Detect which cell encompasses the target text, then output its [X, Y] center coordinate. 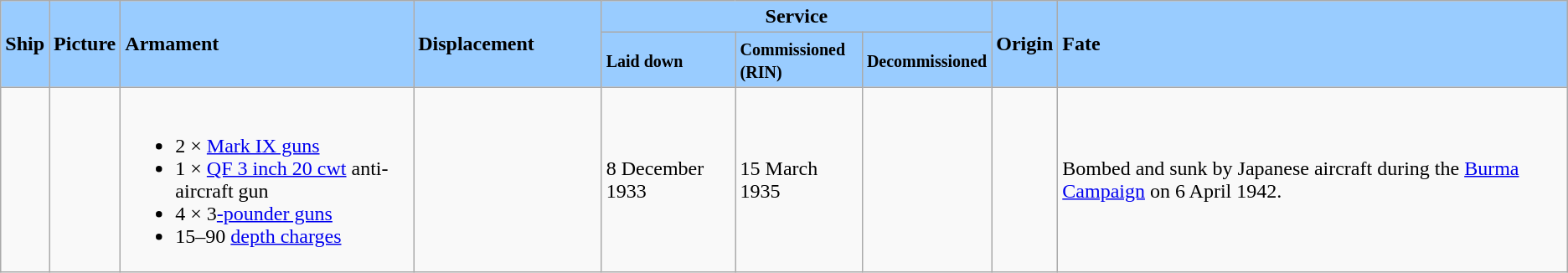
Displacement [508, 44]
Service [797, 17]
15 March 1935 [799, 179]
Fate [1313, 44]
2 × Mark IX guns1 × QF 3 inch 20 cwt anti-aircraft gun4 × 3-pounder guns15–90 depth charges [267, 179]
Commissioned(RIN) [799, 60]
Picture [85, 44]
Armament [267, 44]
Decommissioned [926, 60]
Laid down [668, 60]
8 December 1933 [668, 179]
Origin [1025, 44]
Bombed and sunk by Japanese aircraft during the Burma Campaign on 6 April 1942. [1313, 179]
Ship [25, 44]
